Provide the (X, Y) coordinate of the cell's center where the given text is located.  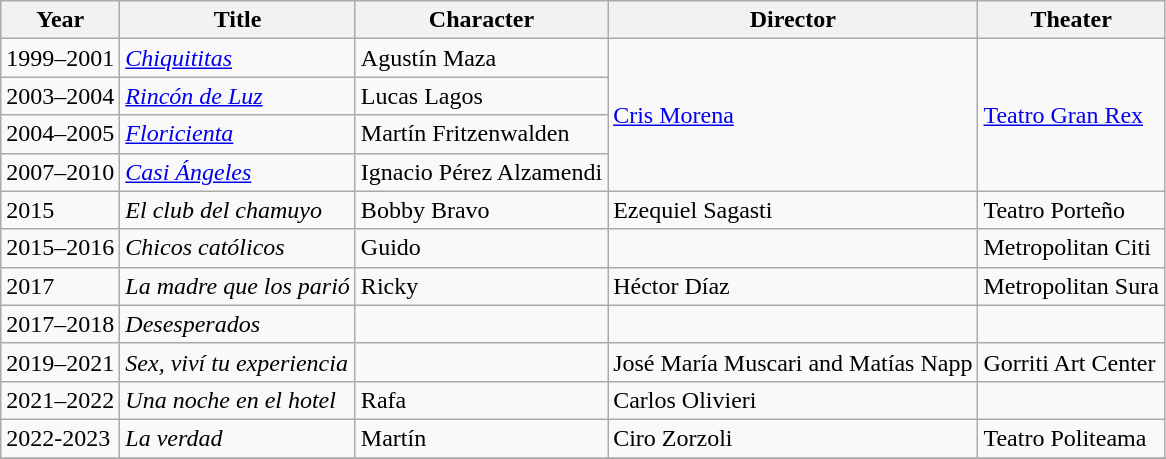
Cris Morena (793, 115)
2007–2010 (60, 172)
Agustín Maza (481, 58)
Chiquititas (238, 58)
Casi Ángeles (238, 172)
Guido (481, 248)
Ricky (481, 286)
Character (481, 20)
Metropolitan Sura (1071, 286)
Bobby Bravo (481, 210)
El club del chamuyo (238, 210)
Héctor Díaz (793, 286)
2017 (60, 286)
Theater (1071, 20)
Year (60, 20)
Martín (481, 438)
Teatro Gran Rex (1071, 115)
Rafa (481, 400)
2019–2021 (60, 362)
Ciro Zorzoli (793, 438)
José María Muscari and Matías Napp (793, 362)
Teatro Porteño (1071, 210)
2017–2018 (60, 324)
Carlos Olivieri (793, 400)
Floricienta (238, 134)
Sex, viví tu experiencia (238, 362)
Desesperados (238, 324)
Lucas Lagos (481, 96)
Rincón de Luz (238, 96)
Teatro Politeama (1071, 438)
Ignacio Pérez Alzamendi (481, 172)
Gorriti Art Center (1071, 362)
Ezequiel Sagasti (793, 210)
Una noche en el hotel (238, 400)
Title (238, 20)
Martín Fritzenwalden (481, 134)
2015–2016 (60, 248)
Chicos católicos (238, 248)
La madre que los parió (238, 286)
2015 (60, 210)
2021–2022 (60, 400)
1999–2001 (60, 58)
Metropolitan Citi (1071, 248)
Director (793, 20)
2004–2005 (60, 134)
2022-2023 (60, 438)
2003–2004 (60, 96)
La verdad (238, 438)
